Output the [x, y] coordinate of the center of the cell containing the given text.  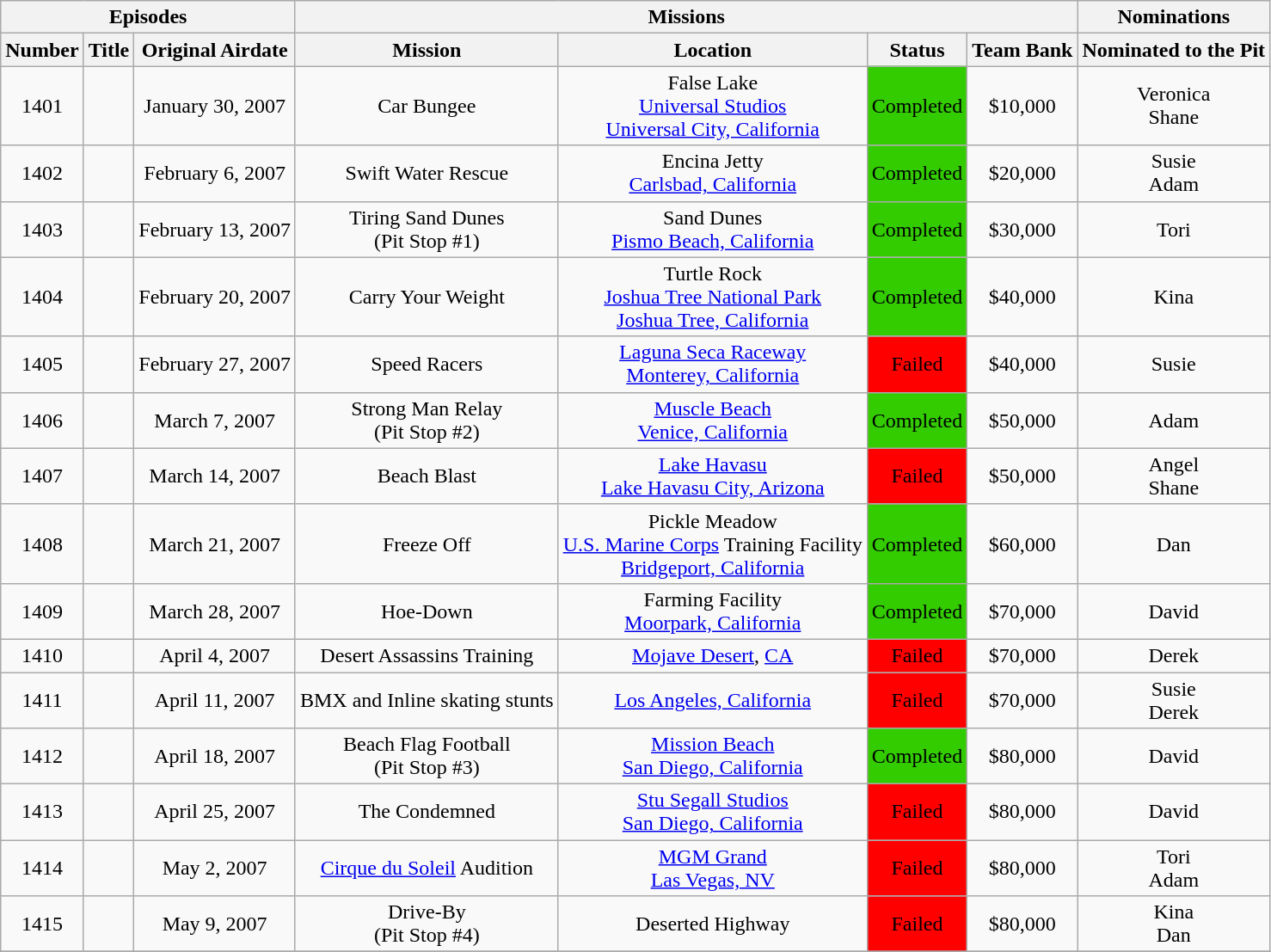
Drive-By (Pit Stop #4) [427, 924]
Number [42, 50]
Muscle Beach Venice, California [712, 420]
$20,000 [1022, 174]
Deserted Highway [712, 924]
1402 [42, 174]
MGM Grand Las Vegas, NV [712, 869]
May 9, 2007 [215, 924]
April 4, 2007 [215, 655]
February 27, 2007 [215, 365]
1403 [42, 229]
False Lake Universal Studios Universal City, California [712, 106]
March 28, 2007 [215, 611]
$60,000 [1022, 544]
Los Angeles, California [712, 700]
$30,000 [1022, 229]
Derek [1174, 655]
Beach Flag Football(Pit Stop #3) [427, 757]
Susie [1174, 365]
Farming Facility Moorpark, California [712, 611]
February 20, 2007 [215, 297]
Original Airdate [215, 50]
1407 [42, 476]
Mission Beach San Diego, California [712, 757]
Title [108, 50]
Episodes [148, 17]
$10,000 [1022, 106]
1404 [42, 297]
Veronica Shane [1174, 106]
Team Bank [1022, 50]
Hoe-Down [427, 611]
February 13, 2007 [215, 229]
BMX and Inline skating stunts [427, 700]
Susie Derek [1174, 700]
1411 [42, 700]
April 18, 2007 [215, 757]
March 21, 2007 [215, 544]
April 11, 2007 [215, 700]
Angel Shane [1174, 476]
1413 [42, 812]
Status [917, 50]
1409 [42, 611]
1414 [42, 869]
February 6, 2007 [215, 174]
May 2, 2007 [215, 869]
Tori Adam [1174, 869]
April 25, 2007 [215, 812]
Nominations [1174, 17]
Turtle Rock Joshua Tree National Park Joshua Tree, California [712, 297]
Desert Assassins Training [427, 655]
Kina Dan [1174, 924]
Freeze Off [427, 544]
1415 [42, 924]
March 14, 2007 [215, 476]
Kina [1174, 297]
The Condemned [427, 812]
Carry Your Weight [427, 297]
Susie Adam [1174, 174]
Laguna Seca Raceway Monterey, California [712, 365]
Missions [686, 17]
1412 [42, 757]
Swift Water Rescue [427, 174]
Encina Jetty Carlsbad, California [712, 174]
Tori [1174, 229]
Stu Segall Studios San Diego, California [712, 812]
1408 [42, 544]
Adam [1174, 420]
1405 [42, 365]
1401 [42, 106]
Speed Racers [427, 365]
Pickle Meadow U.S. Marine Corps Training Facility Bridgeport, California [712, 544]
Car Bungee [427, 106]
Beach Blast [427, 476]
Lake Havasu Lake Havasu City, Arizona [712, 476]
Cirque du Soleil Audition [427, 869]
March 7, 2007 [215, 420]
Location [712, 50]
Nominated to the Pit [1174, 50]
Mojave Desert, CA [712, 655]
Strong Man Relay (Pit Stop #2) [427, 420]
Mission [427, 50]
Sand Dunes Pismo Beach, California [712, 229]
Tiring Sand Dunes (Pit Stop #1) [427, 229]
Dan [1174, 544]
1406 [42, 420]
January 30, 2007 [215, 106]
1410 [42, 655]
